Capture the cell that displays the provided text and extract its (x, y) central coordinate. 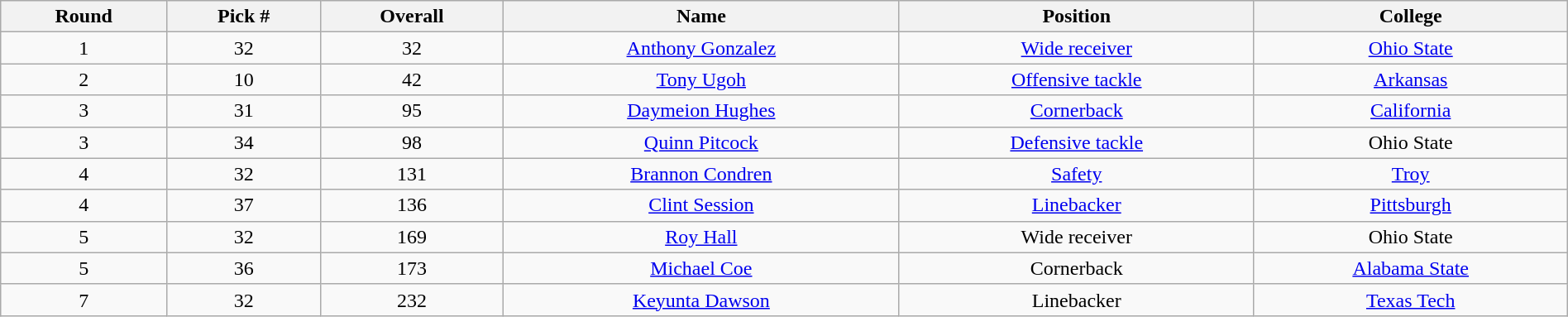
Tony Ugoh (701, 79)
37 (244, 205)
1 (84, 48)
169 (412, 237)
10 (244, 79)
California (1411, 111)
Arkansas (1411, 79)
Defensive tackle (1077, 142)
Michael Coe (701, 268)
Brannon Condren (701, 174)
2 (84, 79)
7 (84, 300)
Position (1077, 17)
Clint Session (701, 205)
98 (412, 142)
Round (84, 17)
Keyunta Dawson (701, 300)
Name (701, 17)
Offensive tackle (1077, 79)
Daymeion Hughes (701, 111)
232 (412, 300)
42 (412, 79)
Anthony Gonzalez (701, 48)
Pick # (244, 17)
36 (244, 268)
Texas Tech (1411, 300)
Troy (1411, 174)
College (1411, 17)
34 (244, 142)
Quinn Pitcock (701, 142)
131 (412, 174)
95 (412, 111)
Pittsburgh (1411, 205)
31 (244, 111)
Alabama State (1411, 268)
Overall (412, 17)
136 (412, 205)
Roy Hall (701, 237)
Safety (1077, 174)
173 (412, 268)
